Output the [x, y] coordinate of the center of the cell containing the given text.  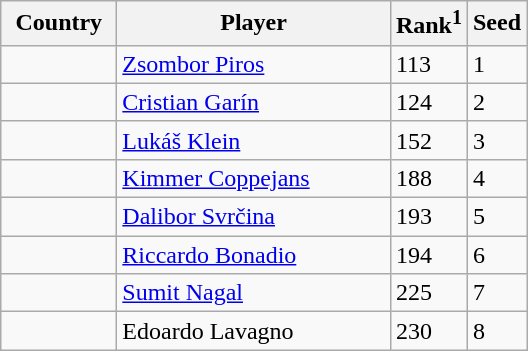
8 [496, 331]
Player [254, 24]
6 [496, 255]
4 [496, 178]
Rank1 [428, 24]
225 [428, 293]
5 [496, 217]
152 [428, 140]
230 [428, 331]
113 [428, 64]
Zsombor Piros [254, 64]
Edoardo Lavagno [254, 331]
124 [428, 102]
Riccardo Bonadio [254, 255]
Dalibor Svrčina [254, 217]
Seed [496, 24]
Lukáš Klein [254, 140]
194 [428, 255]
193 [428, 217]
Kimmer Coppejans [254, 178]
2 [496, 102]
Sumit Nagal [254, 293]
3 [496, 140]
Country [59, 24]
188 [428, 178]
7 [496, 293]
Cristian Garín [254, 102]
1 [496, 64]
